Scan for the cell matching the given text and deliver its (x, y) coordinate at center. 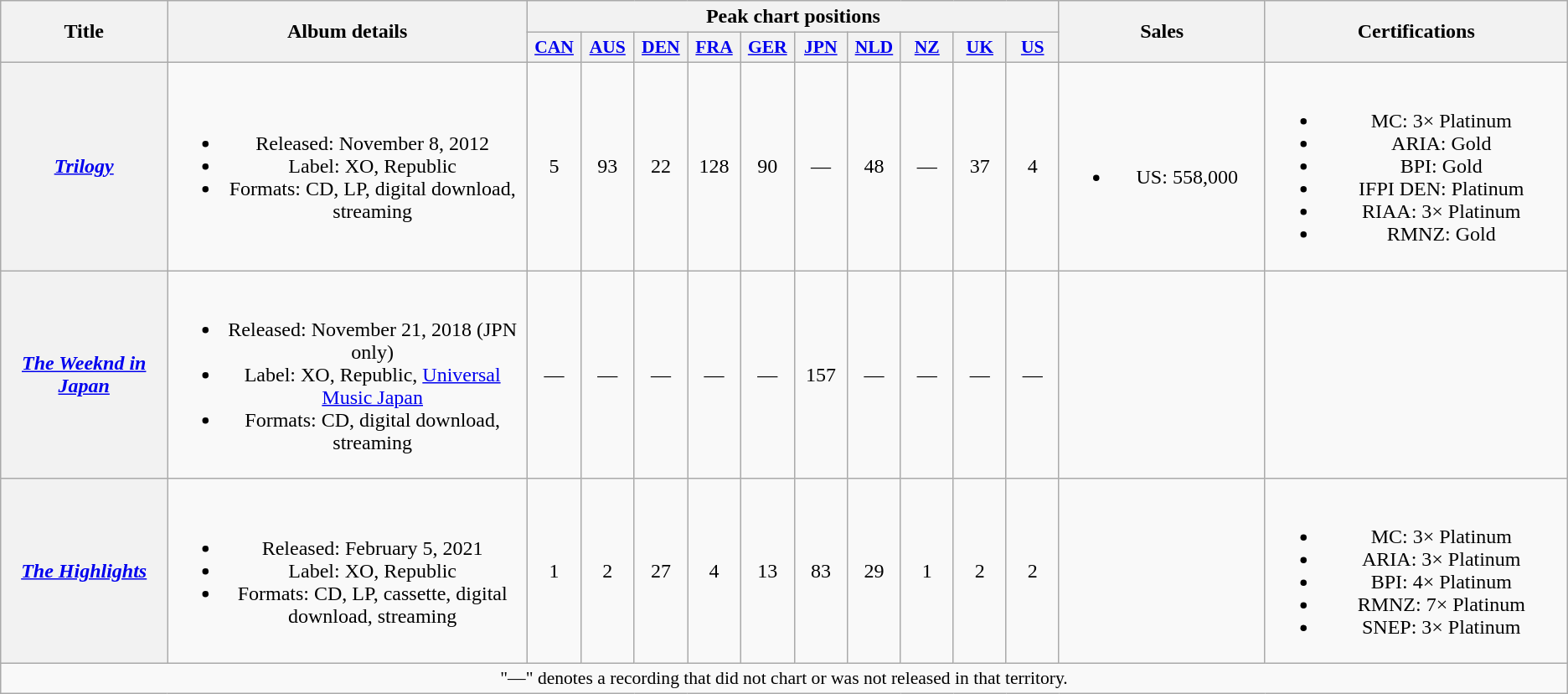
5 (554, 166)
GER (767, 48)
FRA (714, 48)
Title (84, 32)
Sales (1162, 32)
48 (874, 166)
"—" denotes a recording that did not chart or was not released in that territory. (784, 679)
Trilogy (84, 166)
157 (821, 374)
Album details (348, 32)
AUS (607, 48)
CAN (554, 48)
Released: November 8, 2012Label: XO, RepublicFormats: CD, LP, digital download, streaming (348, 166)
27 (661, 572)
Certifications (1416, 32)
The Highlights (84, 572)
128 (714, 166)
37 (980, 166)
UK (980, 48)
29 (874, 572)
Released: November 21, 2018 (JPN only)Label: XO, Republic, Universal Music JapanFormats: CD, digital download, streaming (348, 374)
93 (607, 166)
13 (767, 572)
MC: 3× PlatinumARIA: GoldBPI: GoldIFPI DEN: PlatinumRIAA: 3× PlatinumRMNZ: Gold (1416, 166)
NLD (874, 48)
US (1032, 48)
22 (661, 166)
The Weeknd in Japan (84, 374)
Released: February 5, 2021Label: XO, RepublicFormats: CD, LP, cassette, digital download, streaming (348, 572)
NZ (926, 48)
90 (767, 166)
Peak chart positions (793, 17)
DEN (661, 48)
MC: 3× PlatinumARIA: 3× PlatinumBPI: 4× PlatinumRMNZ: 7× PlatinumSNEP: 3× Platinum (1416, 572)
83 (821, 572)
JPN (821, 48)
US: 558,000 (1162, 166)
